Detect which cell encompasses the target text, then output its (X, Y) center coordinate. 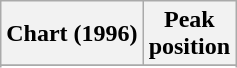
Peakposition (189, 34)
Chart (1996) (72, 34)
